Determine the (x, y) coordinate at the center of the cell enclosing the given text.  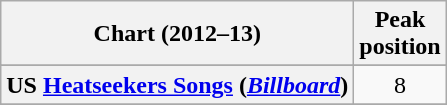
Peakposition (400, 34)
US Heatseekers Songs (Billboard) (178, 85)
Chart (2012–13) (178, 34)
8 (400, 85)
